Provide the [X, Y] coordinate of the cell's center where the given text is located.  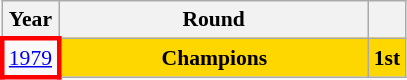
Champions [214, 58]
1979 [30, 58]
Year [30, 20]
1st [388, 58]
Round [214, 20]
